Detect which cell encompasses the target text, then output its [X, Y] center coordinate. 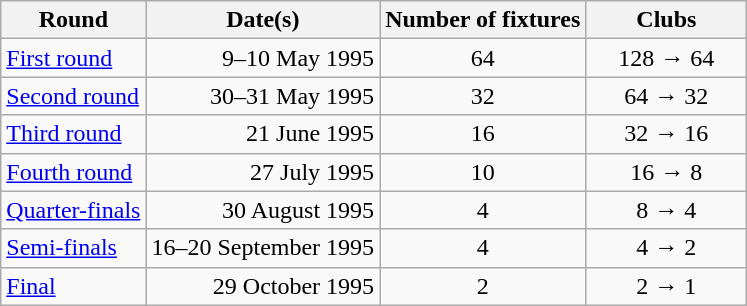
16 → 8 [666, 172]
Date(s) [263, 20]
30–31 May 1995 [263, 96]
Final [74, 286]
30 August 1995 [263, 210]
10 [483, 172]
32 [483, 96]
8 → 4 [666, 210]
2 [483, 286]
128 → 64 [666, 58]
Semi-finals [74, 248]
64 [483, 58]
29 October 1995 [263, 286]
Clubs [666, 20]
Fourth round [74, 172]
Quarter-finals [74, 210]
16–20 September 1995 [263, 248]
21 June 1995 [263, 134]
First round [74, 58]
Round [74, 20]
Third round [74, 134]
Number of fixtures [483, 20]
4 → 2 [666, 248]
64 → 32 [666, 96]
32 → 16 [666, 134]
27 July 1995 [263, 172]
16 [483, 134]
2 → 1 [666, 286]
Second round [74, 96]
9–10 May 1995 [263, 58]
